Return [X, Y] of the center of cell containing provided text 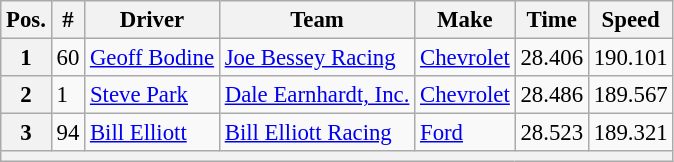
Dale Earnhardt, Inc. [316, 95]
Steve Park [152, 95]
Geoff Bodine [152, 58]
2 [26, 95]
Pos. [26, 20]
Team [316, 20]
# [68, 20]
Speed [630, 20]
Bill Elliott Racing [316, 133]
189.321 [630, 133]
Ford [465, 133]
Driver [152, 20]
3 [26, 133]
190.101 [630, 58]
28.486 [552, 95]
Joe Bessey Racing [316, 58]
28.406 [552, 58]
189.567 [630, 95]
60 [68, 58]
Make [465, 20]
Time [552, 20]
94 [68, 133]
28.523 [552, 133]
Bill Elliott [152, 133]
